Search for the cell housing the specified text and yield its [X, Y] center coordinate. 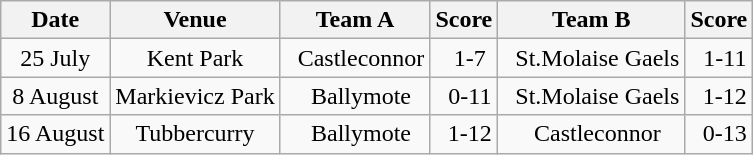
Kent Park [195, 58]
Venue [195, 20]
Markievicz Park [195, 96]
16 August [56, 134]
8 August [56, 96]
1-11 [719, 58]
0-11 [464, 96]
Date [56, 20]
25 July [56, 58]
Team B [592, 20]
1-7 [464, 58]
0-13 [719, 134]
Team A [355, 20]
Tubbercurry [195, 134]
